Detect which cell encompasses the target text, then output its (x, y) center coordinate. 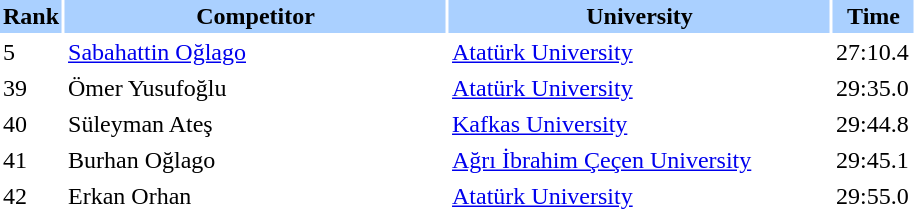
Time (874, 16)
41 (31, 160)
University (640, 16)
29:45.1 (874, 160)
5 (31, 52)
Rank (31, 16)
Ömer Yusufoğlu (256, 88)
Sabahattin Oğlago (256, 52)
27:10.4 (874, 52)
Süleyman Ateş (256, 124)
Burhan Oğlago (256, 160)
Competitor (256, 16)
Kafkas University (640, 124)
40 (31, 124)
29:44.8 (874, 124)
29:35.0 (874, 88)
39 (31, 88)
Ağrı İbrahim Çeçen University (640, 160)
